Determine the (x, y) coordinate at the center of the cell enclosing the given text.  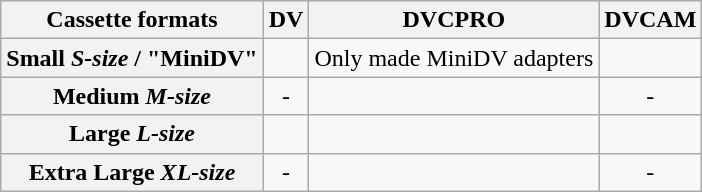
DVCPRO (454, 20)
DV (286, 20)
Medium M-size (132, 96)
Cassette formats (132, 20)
Small S-size / "MiniDV" (132, 58)
Extra Large XL-size (132, 172)
DVCAM (650, 20)
Large L-size (132, 134)
Only made MiniDV adapters (454, 58)
